Determine the (x, y) coordinate at the center of the cell enclosing the given text.  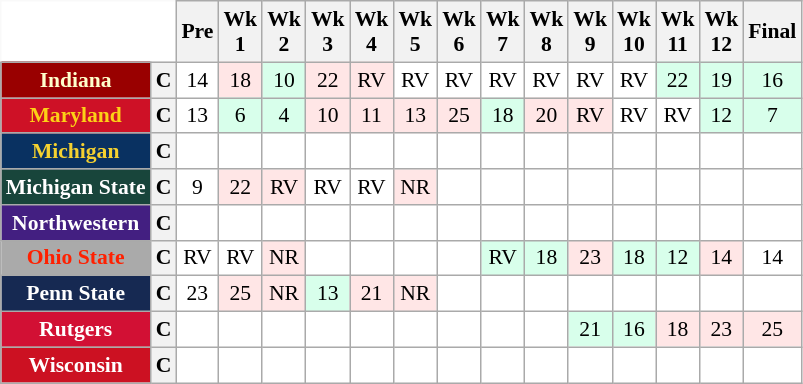
Wk5 (415, 32)
Wk7 (503, 32)
Michigan (76, 152)
9 (197, 187)
Wk11 (678, 32)
20 (547, 116)
Michigan State (76, 187)
11 (372, 116)
Pre (197, 32)
Indiana (76, 80)
Maryland (76, 116)
4 (284, 116)
Rutgers (76, 330)
Wk8 (547, 32)
Wk10 (634, 32)
6 (240, 116)
Wk3 (328, 32)
Northwestern (76, 223)
Ohio State (76, 258)
Final (772, 32)
Penn State (76, 294)
Wk9 (590, 32)
Wk6 (459, 32)
19 (721, 80)
Wk12 (721, 32)
Wisconsin (76, 365)
Wk1 (240, 32)
Wk4 (372, 32)
7 (772, 116)
Wk2 (284, 32)
